Scan for the cell matching the given text and deliver its (x, y) coordinate at center. 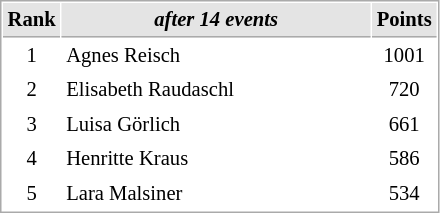
720 (404, 90)
Rank (32, 20)
after 14 events (216, 20)
Elisabeth Raudaschl (216, 90)
4 (32, 158)
Lara Malsiner (216, 194)
5 (32, 194)
2 (32, 90)
661 (404, 124)
Henritte Kraus (216, 158)
Luisa Görlich (216, 124)
Points (404, 20)
3 (32, 124)
534 (404, 194)
Agnes Reisch (216, 56)
1001 (404, 56)
586 (404, 158)
1 (32, 56)
